Detect which cell encompasses the target text, then output its [X, Y] center coordinate. 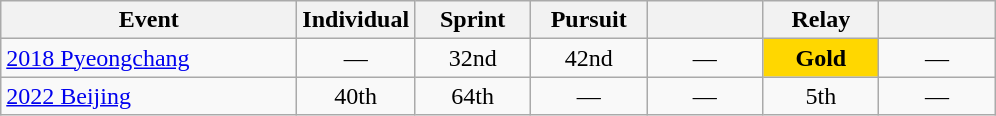
64th [473, 96]
Gold [821, 58]
2018 Pyeongchang [149, 58]
32nd [473, 58]
Sprint [473, 20]
Pursuit [589, 20]
5th [821, 96]
Individual [356, 20]
Relay [821, 20]
2022 Beijing [149, 96]
42nd [589, 58]
40th [356, 96]
Event [149, 20]
